Find where the given text appears and provide that cell's center as (X, Y) coordinate. 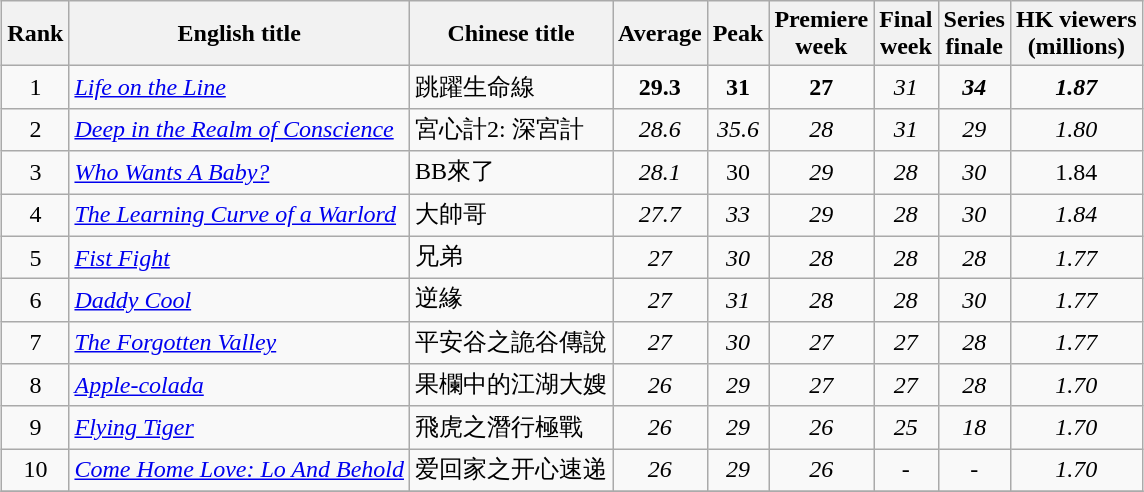
逆緣 (512, 300)
9 (36, 428)
宮心計2: 深宮計 (512, 130)
Premiereweek (822, 34)
Fist Fight (240, 258)
3 (36, 172)
1 (36, 88)
1.87 (1076, 88)
Chinese title (512, 34)
Come Home Love: Lo And Behold (240, 470)
Finalweek (906, 34)
28.1 (660, 172)
兄弟 (512, 258)
Average (660, 34)
28.6 (660, 130)
Daddy Cool (240, 300)
平安谷之詭谷傳說 (512, 342)
果欄中的江湖大嫂 (512, 386)
The Forgotten Valley (240, 342)
8 (36, 386)
6 (36, 300)
27.7 (660, 216)
2 (36, 130)
Deep in the Realm of Conscience (240, 130)
35.6 (738, 130)
4 (36, 216)
Apple-colada (240, 386)
爱回家之开心速递 (512, 470)
5 (36, 258)
25 (906, 428)
English title (240, 34)
Peak (738, 34)
34 (974, 88)
大帥哥 (512, 216)
18 (974, 428)
7 (36, 342)
1.80 (1076, 130)
Rank (36, 34)
The Learning Curve of a Warlord (240, 216)
Who Wants A Baby? (240, 172)
跳躍生命線 (512, 88)
HK viewers(millions) (1076, 34)
飛虎之潛行極戰 (512, 428)
Life on the Line (240, 88)
Flying Tiger (240, 428)
29.3 (660, 88)
Seriesfinale (974, 34)
10 (36, 470)
BB來了 (512, 172)
33 (738, 216)
